Extract the (X, Y) coordinate from the center of the cell holding the provided text.  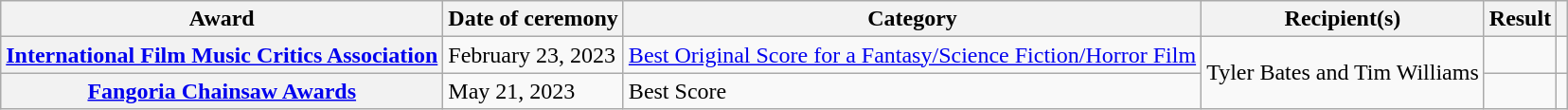
Best Original Score for a Fantasy/Science Fiction/Horror Film (912, 55)
May 21, 2023 (534, 91)
Best Score (912, 91)
Date of ceremony (534, 19)
International Film Music Critics Association (222, 55)
February 23, 2023 (534, 55)
Category (912, 19)
Tyler Bates and Tim Williams (1343, 73)
Result (1520, 19)
Fangoria Chainsaw Awards (222, 91)
Recipient(s) (1343, 19)
Award (222, 19)
